For the text-containing cell, return its midpoint in (X, Y) coordinate format. 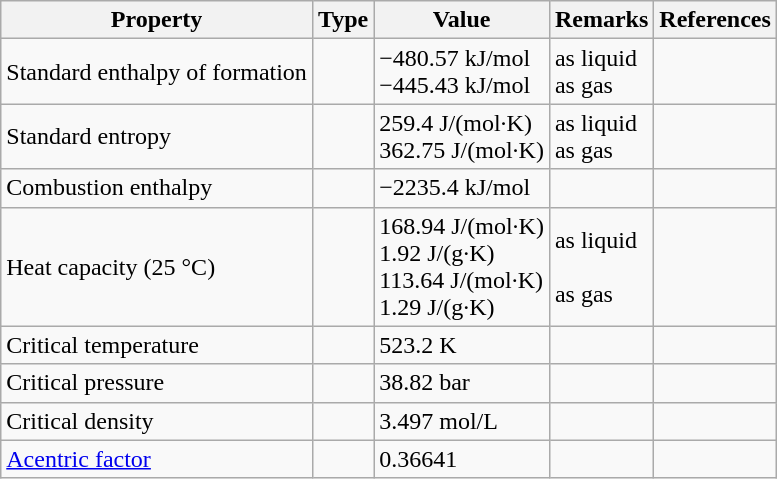
−480.57 kJ/mol −445.43 kJ/mol (462, 72)
Critical temperature (157, 345)
Property (157, 20)
Remarks (601, 20)
Acentric factor (157, 459)
523.2 K (462, 345)
Heat capacity (25 °C) (157, 266)
38.82 bar (462, 383)
Combustion enthalpy (157, 188)
0.36641 (462, 459)
259.4 J/(mol·K) 362.75 J/(mol·K) (462, 136)
References (716, 20)
Critical pressure (157, 383)
Critical density (157, 421)
Standard enthalpy of formation (157, 72)
Standard entropy (157, 136)
−2235.4 kJ/mol (462, 188)
168.94 J/(mol·K) 1.92 J/(g·K) 113.64 J/(mol·K) 1.29 J/(g·K) (462, 266)
3.497 mol/L (462, 421)
Value (462, 20)
Type (342, 20)
